Identify which cell holds the provided text, then report its [X, Y] central coordinate. 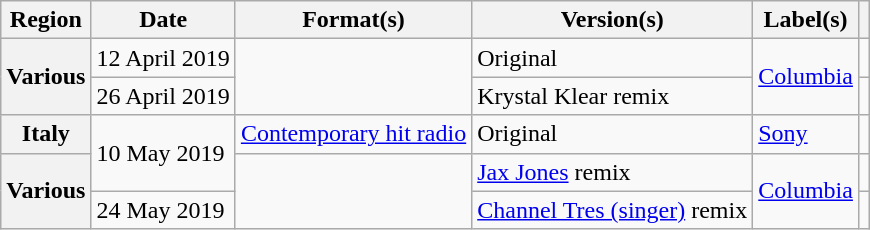
Label(s) [806, 20]
Format(s) [353, 20]
10 May 2019 [163, 153]
Sony [806, 134]
12 April 2019 [163, 58]
Jax Jones remix [612, 172]
Italy [46, 134]
Krystal Klear remix [612, 96]
Version(s) [612, 20]
Date [163, 20]
24 May 2019 [163, 210]
26 April 2019 [163, 96]
Region [46, 20]
Contemporary hit radio [353, 134]
Channel Tres (singer) remix [612, 210]
